For the text-containing cell, return its midpoint in [X, Y] coordinate format. 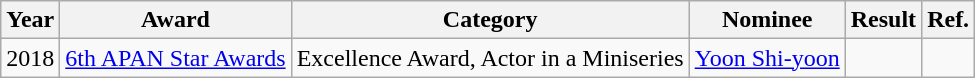
Nominee [767, 20]
Excellence Award, Actor in a Miniseries [490, 58]
Ref. [948, 20]
Yoon Shi-yoon [767, 58]
Year [30, 20]
Result [883, 20]
Award [176, 20]
2018 [30, 58]
6th APAN Star Awards [176, 58]
Category [490, 20]
